Return the [x, y] coordinate for the center point of the cell that contains the specified text.  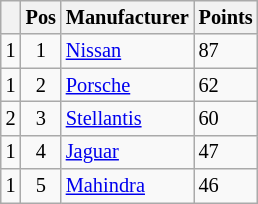
Stellantis [128, 118]
Porsche [128, 85]
Jaguar [128, 152]
3 [41, 118]
60 [226, 118]
Manufacturer [128, 17]
47 [226, 152]
Points [226, 17]
Nissan [128, 51]
Pos [41, 17]
87 [226, 51]
Mahindra [128, 186]
62 [226, 85]
46 [226, 186]
5 [41, 186]
4 [41, 152]
